Return [X, Y] of the center of cell containing provided text 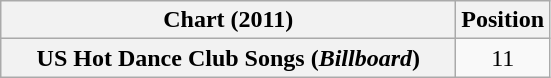
US Hot Dance Club Songs (Billboard) [228, 58]
Chart (2011) [228, 20]
Position [503, 20]
11 [503, 58]
